Return (X, Y) of the center of cell containing provided text 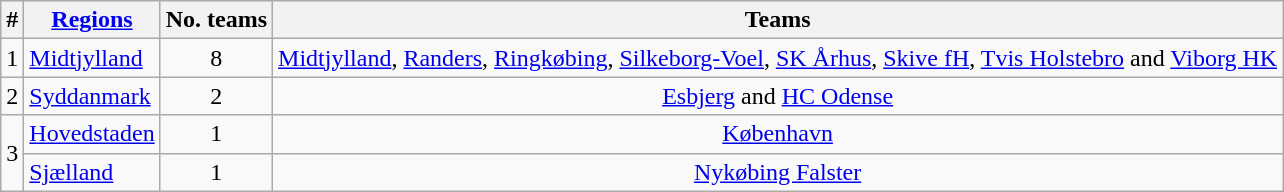
København (778, 134)
Midtjylland, Randers, Ringkøbing, Silkeborg-Voel, SK Århus, Skive fH, Tvis Holstebro and Viborg HK (778, 58)
No. teams (216, 20)
Nykøbing Falster (778, 172)
8 (216, 58)
Regions (92, 20)
Hovedstaden (92, 134)
Teams (778, 20)
Syddanmark (92, 96)
Midtjylland (92, 58)
# (12, 20)
3 (12, 153)
Esbjerg and HC Odense (778, 96)
Sjælland (92, 172)
